From the cell containing the given text, extract its center point as (x, y) coordinate. 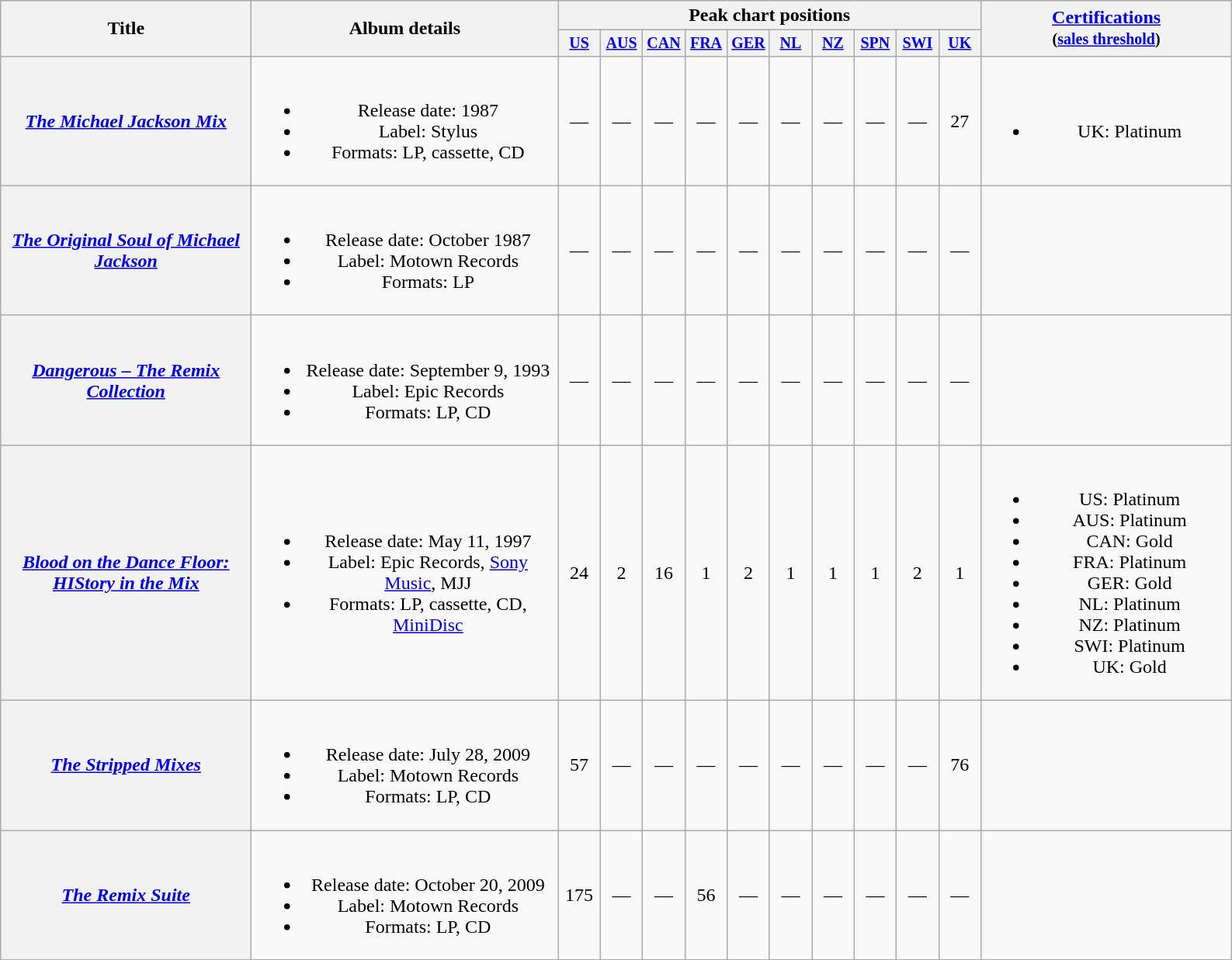
NZ (833, 43)
SWI (918, 43)
Release date: July 28, 2009Label: Motown RecordsFormats: LP, CD (405, 765)
175 (579, 896)
The Remix Suite (126, 896)
FRA (706, 43)
NL (790, 43)
Release date: October 1987Label: Motown RecordsFormats: LP (405, 250)
UK: Platinum (1107, 121)
Blood on the Dance Floor: HIStory in the Mix (126, 573)
16 (664, 573)
Release date: May 11, 1997Label: Epic Records, Sony Music, MJJFormats: LP, cassette, CD, MiniDisc (405, 573)
US (579, 43)
Release date: October 20, 2009Label: Motown RecordsFormats: LP, CD (405, 896)
GER (748, 43)
Peak chart positions (770, 16)
AUS (621, 43)
The Original Soul of Michael Jackson (126, 250)
56 (706, 896)
Dangerous – The Remix Collection (126, 380)
Release date: 1987Label: StylusFormats: LP, cassette, CD (405, 121)
UK (960, 43)
57 (579, 765)
The Michael Jackson Mix (126, 121)
Certifications(sales threshold) (1107, 29)
CAN (664, 43)
Album details (405, 29)
24 (579, 573)
Release date: September 9, 1993Label: Epic RecordsFormats: LP, CD (405, 380)
76 (960, 765)
SPN (875, 43)
Title (126, 29)
The Stripped Mixes (126, 765)
27 (960, 121)
US: PlatinumAUS: PlatinumCAN: GoldFRA: PlatinumGER: GoldNL: PlatinumNZ: PlatinumSWI: PlatinumUK: Gold (1107, 573)
